Find where the given text appears and provide that cell's center as [X, Y] coordinate. 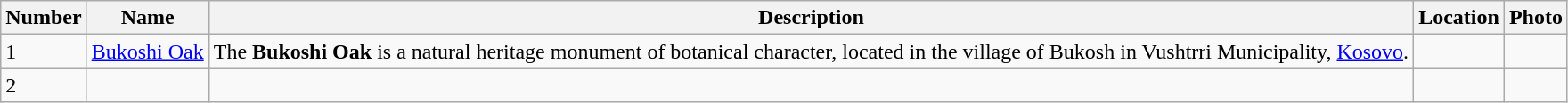
1 [44, 51]
Description [811, 18]
Photo [1536, 18]
The Bukoshi Oak is a natural heritage monument of botanical character, located in the village of Bukosh in Vushtrri Municipality, Kosovo. [811, 51]
Location [1459, 18]
Name [148, 18]
2 [44, 85]
Bukoshi Oak [148, 51]
Number [44, 18]
